Return (X, Y) of the center of cell containing provided text 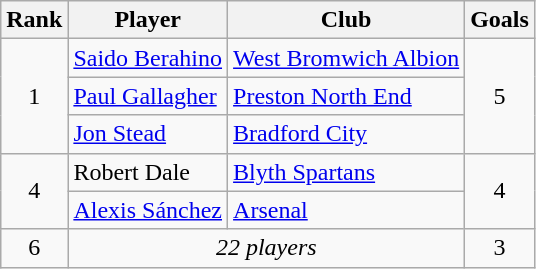
Paul Gallagher (148, 96)
5 (500, 96)
Rank (34, 20)
Alexis Sánchez (148, 210)
West Bromwich Albion (346, 58)
Saido Berahino (148, 58)
Arsenal (346, 210)
Preston North End (346, 96)
Goals (500, 20)
Jon Stead (148, 134)
Bradford City (346, 134)
Blyth Spartans (346, 172)
Robert Dale (148, 172)
Player (148, 20)
3 (500, 248)
1 (34, 96)
22 players (266, 248)
6 (34, 248)
Club (346, 20)
